Extract the (X, Y) coordinate from the center of the cell holding the provided text.  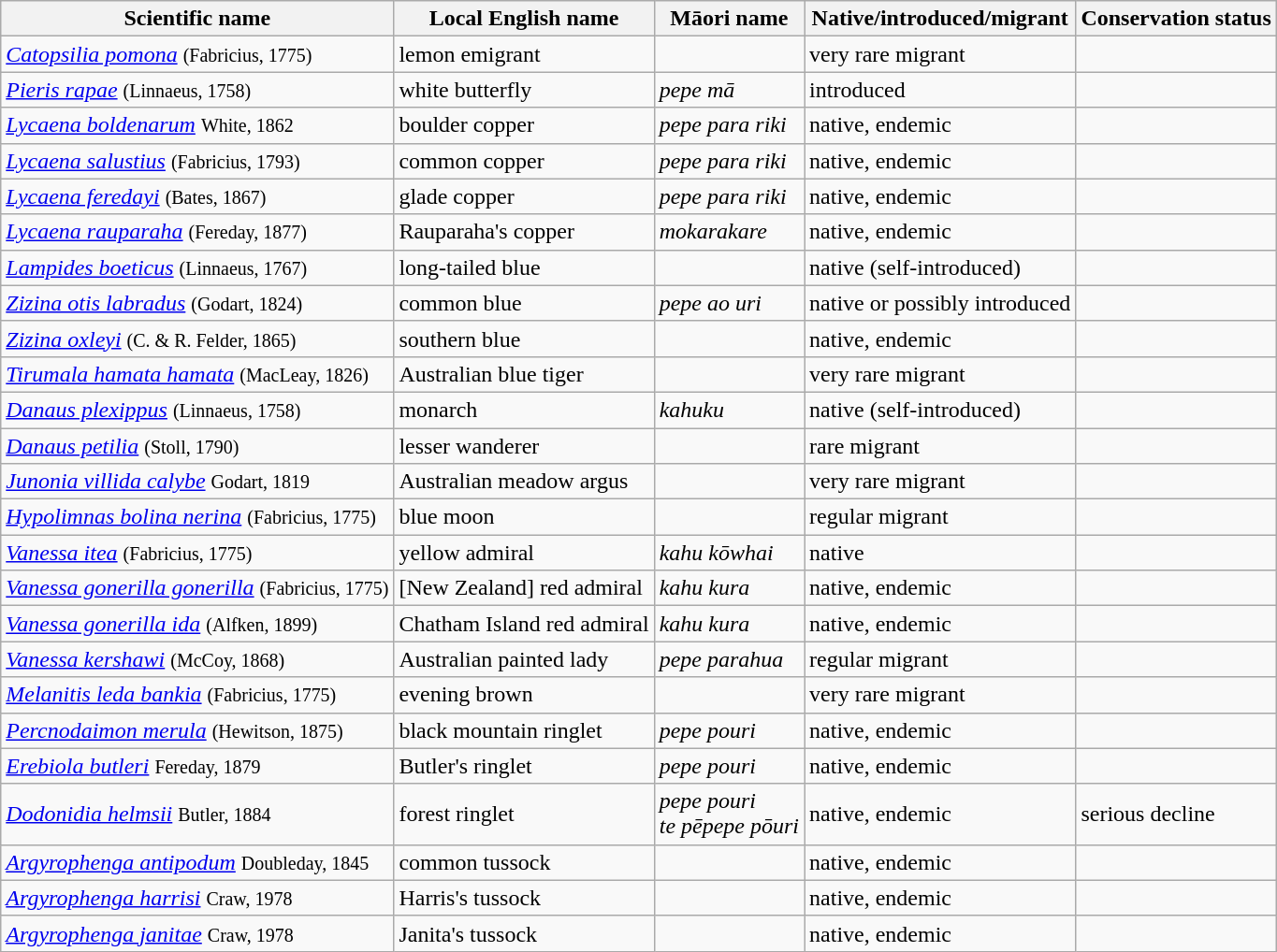
mokarakare (729, 232)
Conservation status (1176, 19)
Hypolimnas bolina nerina (Fabricius, 1775) (197, 517)
[New Zealand] red admiral (524, 588)
Pieris rapae (Linnaeus, 1758) (197, 90)
Lycaena boldenarum White, 1862 (197, 125)
introduced (940, 90)
kahuku (729, 410)
Erebiola butleri Fereday, 1879 (197, 766)
Vanessa itea (Fabricius, 1775) (197, 553)
common tussock (524, 862)
Dodonidia helmsii Butler, 1884 (197, 814)
Native/introduced/migrant (940, 19)
Tirumala hamata hamata (MacLeay, 1826) (197, 374)
Danaus petilia (Stoll, 1790) (197, 446)
Australian blue tiger (524, 374)
Local English name (524, 19)
Junonia villida calybe Godart, 1819 (197, 482)
serious decline (1176, 814)
Lycaena feredayi (Bates, 1867) (197, 196)
Rauparaha's copper (524, 232)
Vanessa gonerilla gonerilla (Fabricius, 1775) (197, 588)
Melanitis leda bankia (Fabricius, 1775) (197, 695)
blue moon (524, 517)
pepe mā (729, 90)
Argyrophenga antipodum Doubleday, 1845 (197, 862)
Argyrophenga janitae Craw, 1978 (197, 933)
Lycaena rauparaha (Fereday, 1877) (197, 232)
Lampides boeticus (Linnaeus, 1767) (197, 267)
forest ringlet (524, 814)
common blue (524, 303)
Percnodaimon merula (Hewitson, 1875) (197, 730)
black mountain ringlet (524, 730)
common copper (524, 161)
Zizina otis labradus (Godart, 1824) (197, 303)
rare migrant (940, 446)
pepe pourite pēpepe pōuri (729, 814)
Scientific name (197, 19)
evening brown (524, 695)
lemon emigrant (524, 54)
long-tailed blue (524, 267)
native or possibly introduced (940, 303)
Zizina oxleyi (C. & R. Felder, 1865) (197, 339)
kahu kōwhai (729, 553)
white butterfly (524, 90)
Vanessa gonerilla ida (Alfken, 1899) (197, 624)
native (940, 553)
yellow admiral (524, 553)
pepe parahua (729, 659)
southern blue (524, 339)
Danaus plexippus (Linnaeus, 1758) (197, 410)
Catopsilia pomona (Fabricius, 1775) (197, 54)
Butler's ringlet (524, 766)
Argyrophenga harrisi Craw, 1978 (197, 898)
Australian meadow argus (524, 482)
Māori name (729, 19)
glade copper (524, 196)
Australian painted lady (524, 659)
boulder copper (524, 125)
monarch (524, 410)
pepe ao uri (729, 303)
Vanessa kershawi (McCoy, 1868) (197, 659)
Lycaena salustius (Fabricius, 1793) (197, 161)
Chatham Island red admiral (524, 624)
lesser wanderer (524, 446)
Harris's tussock (524, 898)
Janita's tussock (524, 933)
